Extract the [x, y] coordinate from the center of the cell holding the provided text.  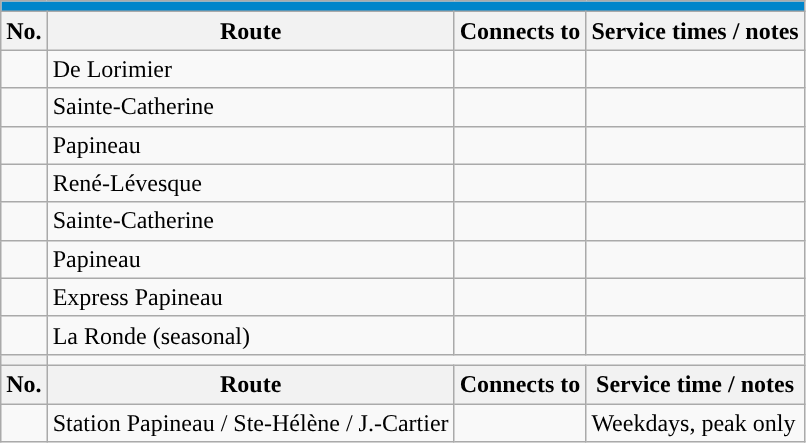
Express Papineau [250, 297]
La Ronde (seasonal) [250, 335]
De Lorimier [250, 69]
Weekdays, peak only [695, 423]
Service times / notes [695, 31]
René-Lévesque [250, 183]
Station Papineau / Ste-Hélène / J.-Cartier [250, 423]
Service time / notes [695, 384]
